Capture the cell that displays the provided text and extract its [x, y] central coordinate. 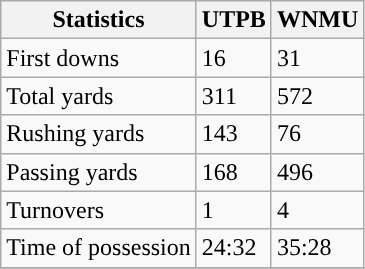
31 [317, 58]
24:32 [234, 248]
496 [317, 172]
4 [317, 210]
WNMU [317, 20]
Passing yards [99, 172]
Statistics [99, 20]
First downs [99, 58]
168 [234, 172]
UTPB [234, 20]
Turnovers [99, 210]
76 [317, 134]
143 [234, 134]
16 [234, 58]
35:28 [317, 248]
Total yards [99, 96]
572 [317, 96]
1 [234, 210]
Rushing yards [99, 134]
Time of possession [99, 248]
311 [234, 96]
